Scan for the cell matching the given text and deliver its [x, y] coordinate at center. 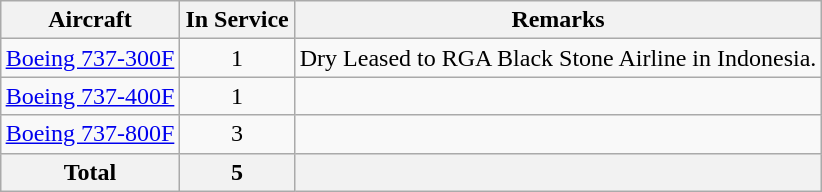
Remarks [558, 20]
Total [90, 172]
Boeing 737-300F [90, 58]
Boeing 737-800F [90, 134]
3 [237, 134]
In Service [237, 20]
Boeing 737-400F [90, 96]
Dry Leased to RGA Black Stone Airline in Indonesia. [558, 58]
5 [237, 172]
Aircraft [90, 20]
